From the cell containing the given text, extract its center point as (X, Y) coordinate. 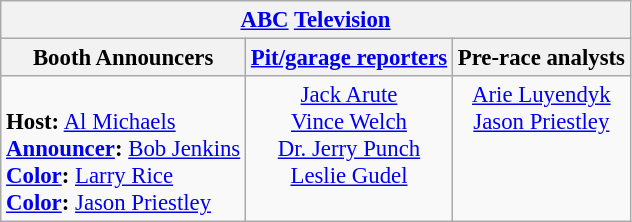
Arie LuyendykJason Priestley (541, 149)
Host: Al Michaels Announcer: Bob Jenkins Color: Larry Rice Color: Jason Priestley (124, 149)
ABC Television (316, 20)
Jack AruteVince WelchDr. Jerry PunchLeslie Gudel (350, 149)
Pre-race analysts (541, 58)
Booth Announcers (124, 58)
Pit/garage reporters (350, 58)
